From the cell containing the given text, extract its center point as [x, y] coordinate. 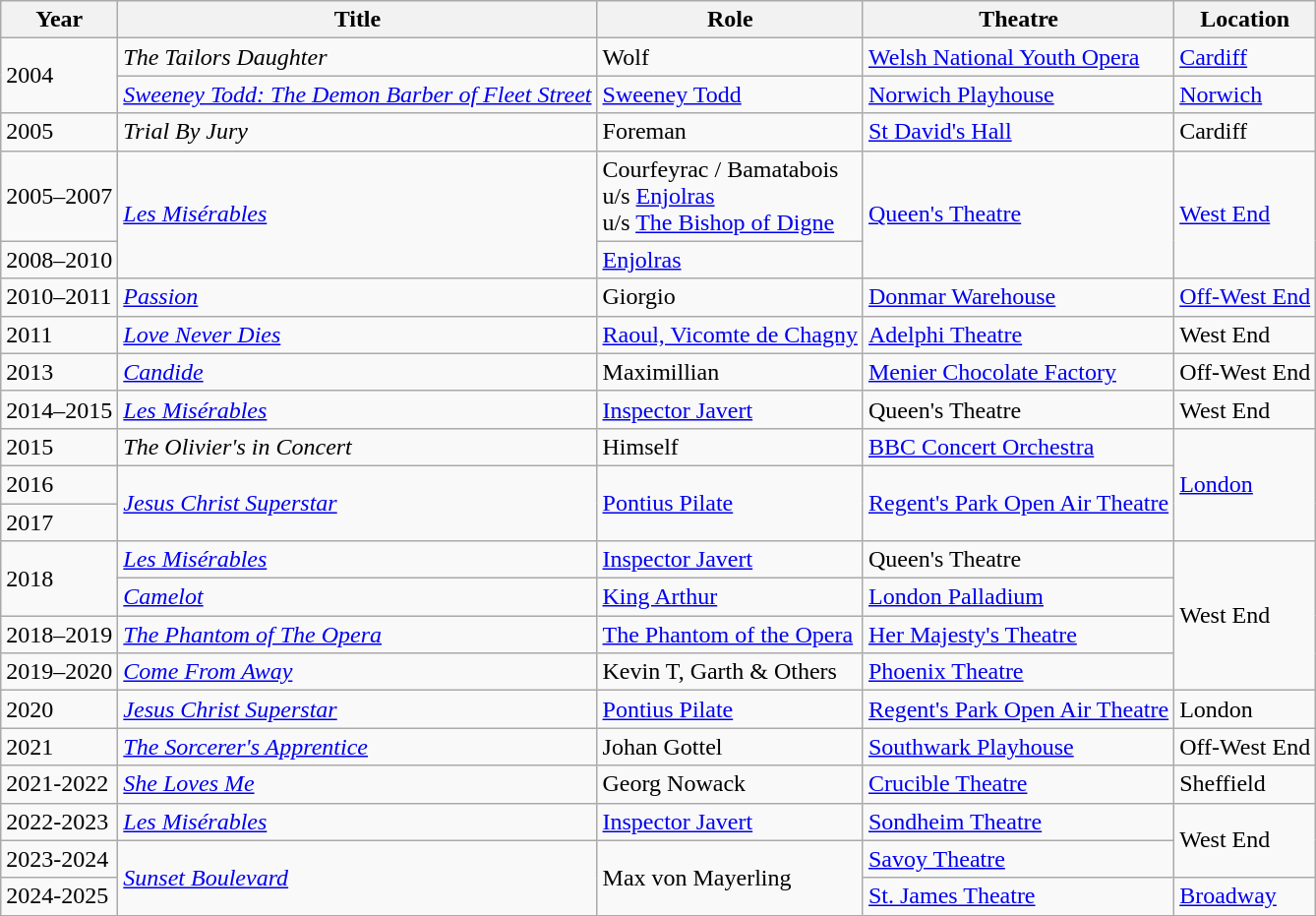
Come From Away [358, 672]
Trial By Jury [358, 132]
The Tailors Daughter [358, 57]
King Arthur [730, 597]
Raoul, Vicomte de Chagny [730, 335]
2015 [59, 447]
2018 [59, 579]
She Loves Me [358, 784]
Adelphi Theatre [1018, 335]
Sweeney Todd [730, 94]
2014–2015 [59, 409]
Maximillian [730, 372]
Max von Mayerling [730, 878]
Foreman [730, 132]
2022-2023 [59, 822]
2008–2010 [59, 260]
Welsh National Youth Opera [1018, 57]
Role [730, 20]
Passion [358, 297]
The Sorcerer's Apprentice [358, 747]
Southwark Playhouse [1018, 747]
The Olivier's in Concert [358, 447]
Sondheim Theatre [1018, 822]
Sunset Boulevard [358, 878]
St David's Hall [1018, 132]
2023-2024 [59, 859]
Kevin T, Garth & Others [730, 672]
2004 [59, 76]
Title [358, 20]
Norwich [1245, 94]
2005–2007 [59, 196]
Giorgio [730, 297]
2024-2025 [59, 896]
2021 [59, 747]
London Palladium [1018, 597]
Crucible Theatre [1018, 784]
Candide [358, 372]
2010–2011 [59, 297]
Courfeyrac / Bamataboisu/s Enjolrasu/s The Bishop of Digne [730, 196]
Theatre [1018, 20]
2017 [59, 522]
The Phantom of The Opera [358, 635]
2013 [59, 372]
Sheffield [1245, 784]
Savoy Theatre [1018, 859]
Norwich Playhouse [1018, 94]
2016 [59, 484]
2020 [59, 709]
Johan Gottel [730, 747]
Wolf [730, 57]
2018–2019 [59, 635]
Himself [730, 447]
St. James Theatre [1018, 896]
Love Never Dies [358, 335]
2011 [59, 335]
Sweeney Todd: The Demon Barber of Fleet Street [358, 94]
2021-2022 [59, 784]
2005 [59, 132]
Georg Nowack [730, 784]
The Phantom of the Opera [730, 635]
BBC Concert Orchestra [1018, 447]
Enjolras [730, 260]
Menier Chocolate Factory [1018, 372]
Camelot [358, 597]
2019–2020 [59, 672]
Year [59, 20]
Her Majesty's Theatre [1018, 635]
Location [1245, 20]
Phoenix Theatre [1018, 672]
Donmar Warehouse [1018, 297]
Broadway [1245, 896]
